Locate the cell with the specified text and output its [x, y] center coordinate. 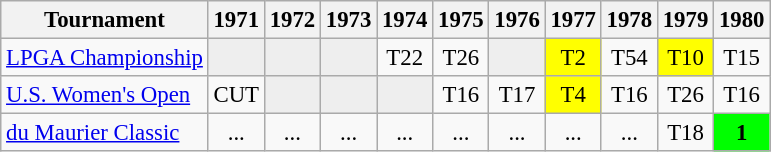
T18 [685, 133]
1979 [685, 20]
T2 [573, 58]
Tournament [104, 20]
1978 [629, 20]
1 [742, 133]
1976 [517, 20]
1980 [742, 20]
T17 [517, 95]
U.S. Women's Open [104, 95]
1972 [292, 20]
1971 [236, 20]
1973 [348, 20]
T10 [685, 58]
1977 [573, 20]
LPGA Championship [104, 58]
T15 [742, 58]
1975 [461, 20]
T22 [405, 58]
1974 [405, 20]
T4 [573, 95]
T54 [629, 58]
CUT [236, 95]
du Maurier Classic [104, 133]
